Capture the cell that displays the provided text and extract its (x, y) central coordinate. 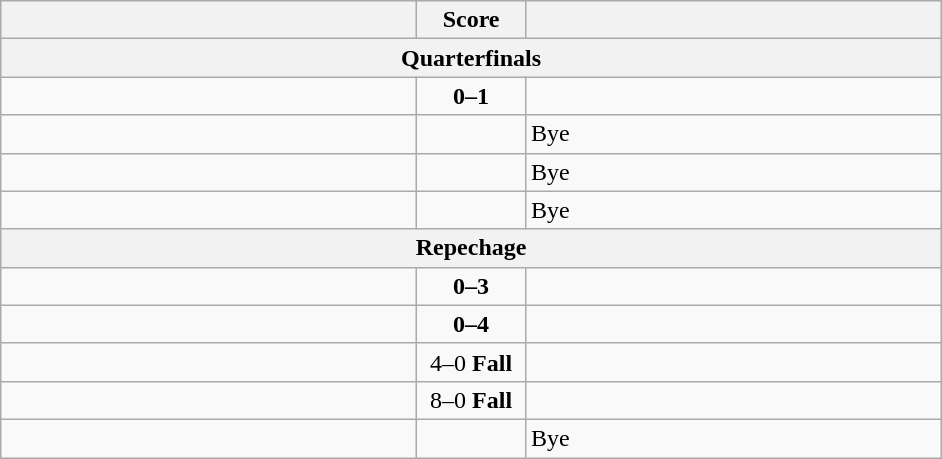
0–3 (472, 286)
0–4 (472, 324)
8–0 Fall (472, 400)
Score (472, 20)
Repechage (472, 248)
4–0 Fall (472, 362)
Quarterfinals (472, 58)
0–1 (472, 96)
